Provide the (X, Y) coordinate of the cell's center where the given text is located.  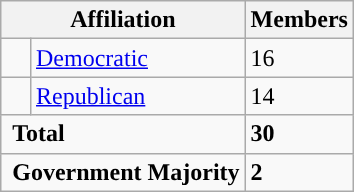
16 (299, 58)
Affiliation (123, 20)
2 (299, 172)
Total (123, 134)
Government Majority (123, 172)
14 (299, 96)
Democratic (138, 58)
Republican (138, 96)
30 (299, 134)
Members (299, 20)
